Capture the cell that displays the provided text and extract its [x, y] central coordinate. 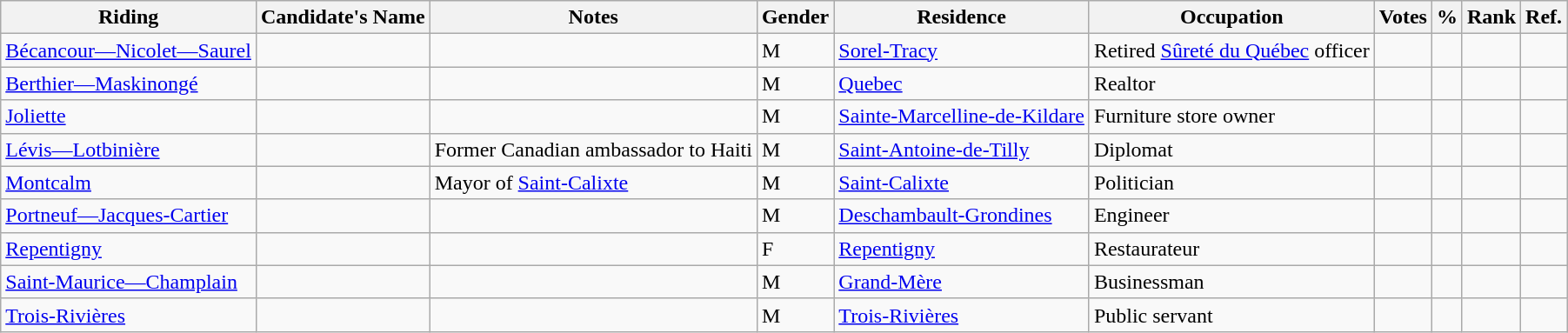
Ref. [1545, 17]
Politician [1231, 183]
Votes [1403, 17]
Notes [593, 17]
Bécancour—Nicolet—Saurel [129, 50]
Former Canadian ambassador to Haiti [593, 150]
Joliette [129, 117]
Rank [1491, 17]
F [795, 249]
Candidate's Name [343, 17]
Saint-Calixte [962, 183]
Grand-Mère [962, 282]
Mayor of Saint-Calixte [593, 183]
Saint-Maurice—Champlain [129, 282]
Residence [962, 17]
Portneuf—Jacques-Cartier [129, 216]
Gender [795, 17]
Quebec [962, 83]
Sorel-Tracy [962, 50]
Occupation [1231, 17]
Engineer [1231, 216]
Deschambault-Grondines [962, 216]
Montcalm [129, 183]
Restaurateur [1231, 249]
Public servant [1231, 315]
Realtor [1231, 83]
% [1447, 17]
Furniture store owner [1231, 117]
Sainte-Marcelline-de-Kildare [962, 117]
Saint-Antoine-de-Tilly [962, 150]
Businessman [1231, 282]
Lévis—Lotbinière [129, 150]
Retired Sûreté du Québec officer [1231, 50]
Berthier—Maskinongé [129, 83]
Diplomat [1231, 150]
Riding [129, 17]
